Capture the cell that displays the provided text and extract its (x, y) central coordinate. 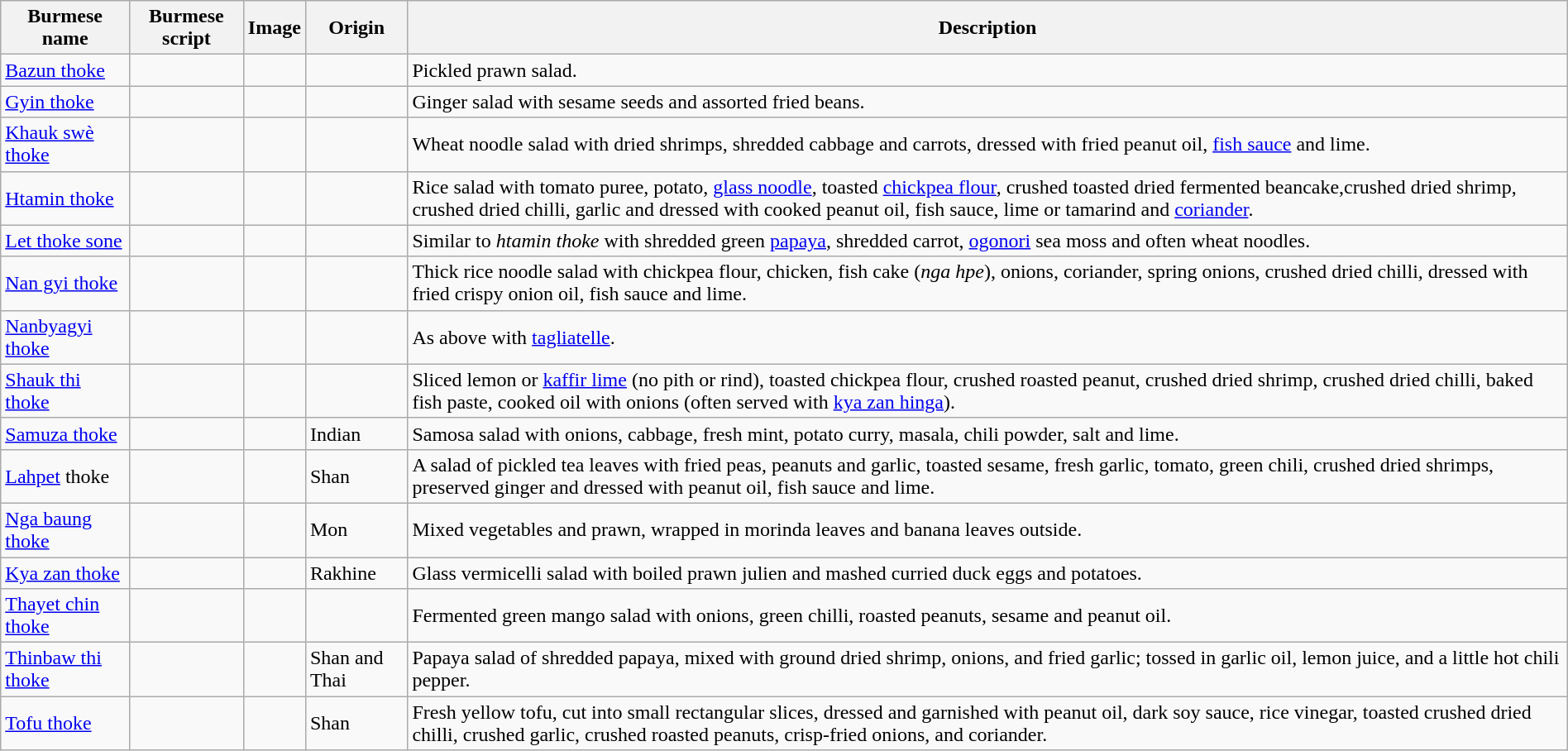
Samosa salad with onions, cabbage, fresh mint, potato curry, masala, chili powder, salt and lime. (987, 433)
Mon (356, 529)
Htamin thoke (65, 199)
Rakhine (356, 573)
Burmese script (187, 28)
Let thoke sone (65, 241)
Thayet chin thoke (65, 615)
Nanbyagyi thoke (65, 337)
Gyin thoke (65, 102)
Samuza thoke (65, 433)
Indian (356, 433)
Tofu thoke (65, 723)
Lahpet thoke (65, 476)
Fermented green mango salad with onions, green chilli, roasted peanuts, sesame and peanut oil. (987, 615)
Nga baung thoke (65, 529)
Thinbaw thi thoke (65, 670)
Mixed vegetables and prawn, wrapped in morinda leaves and banana leaves outside. (987, 529)
Ginger salad with sesame seeds and assorted fried beans. (987, 102)
Origin (356, 28)
Similar to htamin thoke with shredded green papaya, shredded carrot, ogonori sea moss and often wheat noodles. (987, 241)
Khauk swè thoke (65, 144)
Wheat noodle salad with dried shrimps, shredded cabbage and carrots, dressed with fried peanut oil, fish sauce and lime. (987, 144)
Pickled prawn salad. (987, 70)
Glass vermicelli salad with boiled prawn julien and mashed curried duck eggs and potatoes. (987, 573)
Image (275, 28)
Description (987, 28)
Bazun thoke (65, 70)
Nan gyi thoke (65, 283)
Shauk thi thoke (65, 390)
Burmese name (65, 28)
Kya zan thoke (65, 573)
Shan and Thai (356, 670)
As above with tagliatelle. (987, 337)
